Locate the cell with the specified text and output its (x, y) center coordinate. 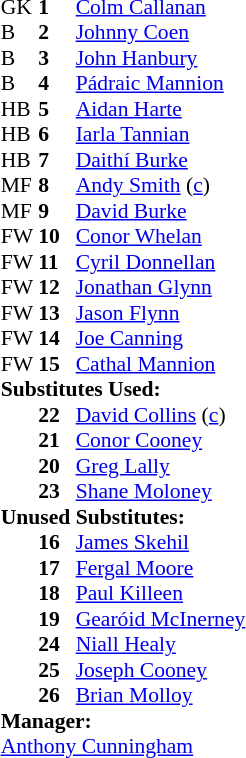
11 (57, 262)
17 (57, 568)
Brian Molloy (161, 695)
Joe Canning (161, 339)
24 (57, 645)
James Skehil (161, 543)
19 (57, 619)
Andy Smith (c) (161, 185)
Cathal Mannion (161, 364)
Conor Whelan (161, 237)
Johnny Coen (161, 33)
16 (57, 543)
Joseph Cooney (161, 670)
Aidan Harte (161, 109)
3 (57, 58)
7 (57, 160)
23 (57, 491)
6 (57, 135)
Shane Moloney (161, 491)
Greg Lally (161, 466)
12 (57, 287)
4 (57, 83)
Pádraic Mannion (161, 83)
13 (57, 313)
14 (57, 339)
18 (57, 593)
Conor Cooney (161, 441)
22 (57, 415)
John Hanbury (161, 58)
David Burke (161, 211)
20 (57, 466)
Jason Flynn (161, 313)
5 (57, 109)
21 (57, 441)
Unused Substitutes: (124, 517)
8 (57, 185)
9 (57, 211)
Substitutes Used: (124, 389)
25 (57, 670)
15 (57, 364)
Paul Killeen (161, 593)
Jonathan Glynn (161, 287)
Fergal Moore (161, 568)
2 (57, 33)
David Collins (c) (161, 415)
26 (57, 695)
Manager: (124, 721)
Daithí Burke (161, 160)
Niall Healy (161, 645)
Cyril Donnellan (161, 262)
Iarla Tannian (161, 135)
Gearóid McInerney (161, 619)
10 (57, 237)
